Return [x, y] of the center of cell containing provided text 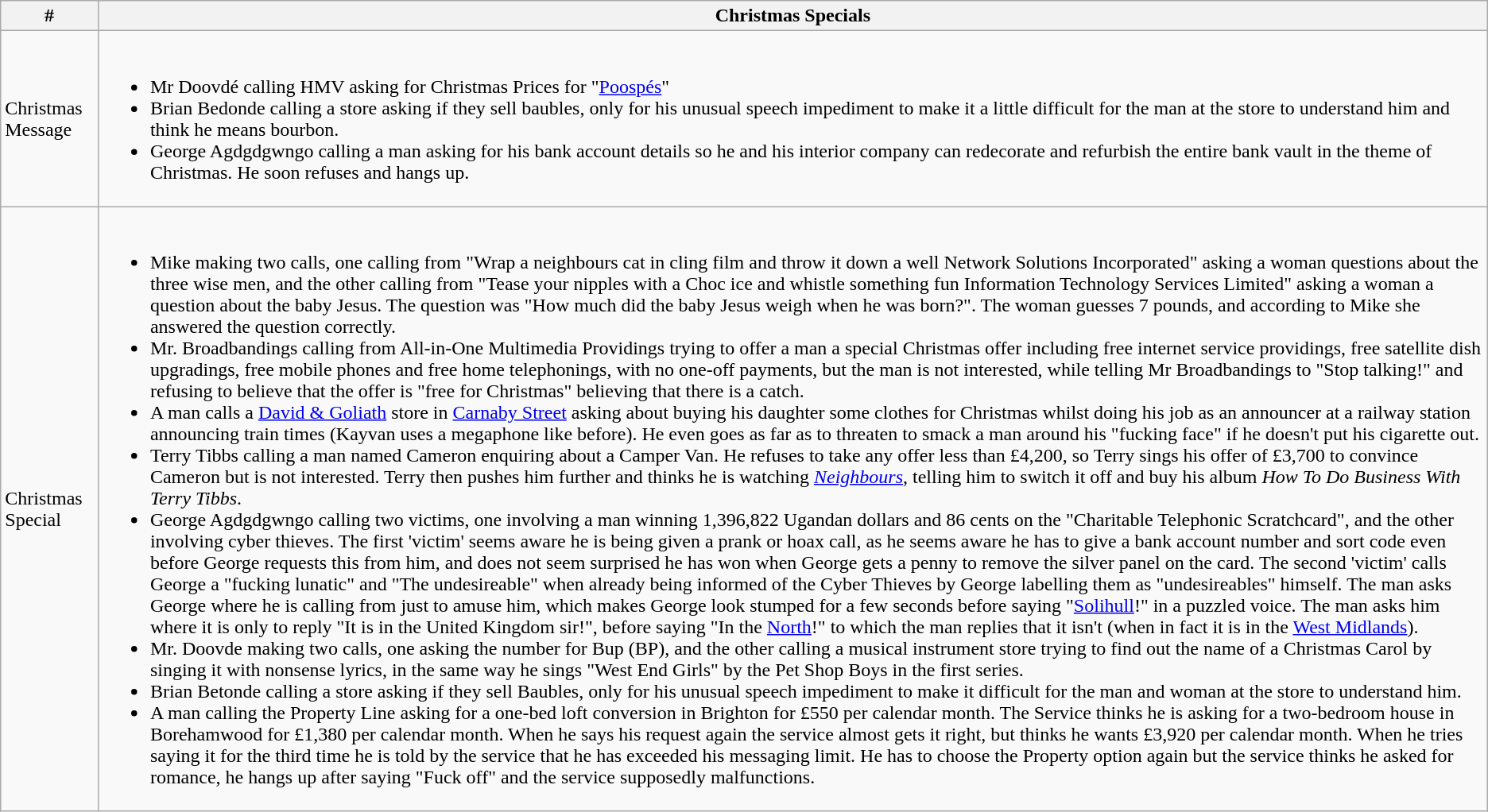
# [49, 16]
Christmas Special [49, 508]
Christmas Message [49, 119]
Christmas Specials [792, 16]
